Identify which cell holds the provided text, then report its [X, Y] central coordinate. 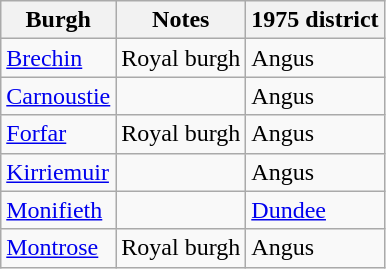
Brechin [58, 58]
Carnoustie [58, 96]
Monifieth [58, 210]
Burgh [58, 20]
Forfar [58, 134]
Notes [181, 20]
Kirriemuir [58, 172]
Dundee [315, 210]
1975 district [315, 20]
Montrose [58, 248]
